Extract the (X, Y) coordinate from the center of the cell holding the provided text.  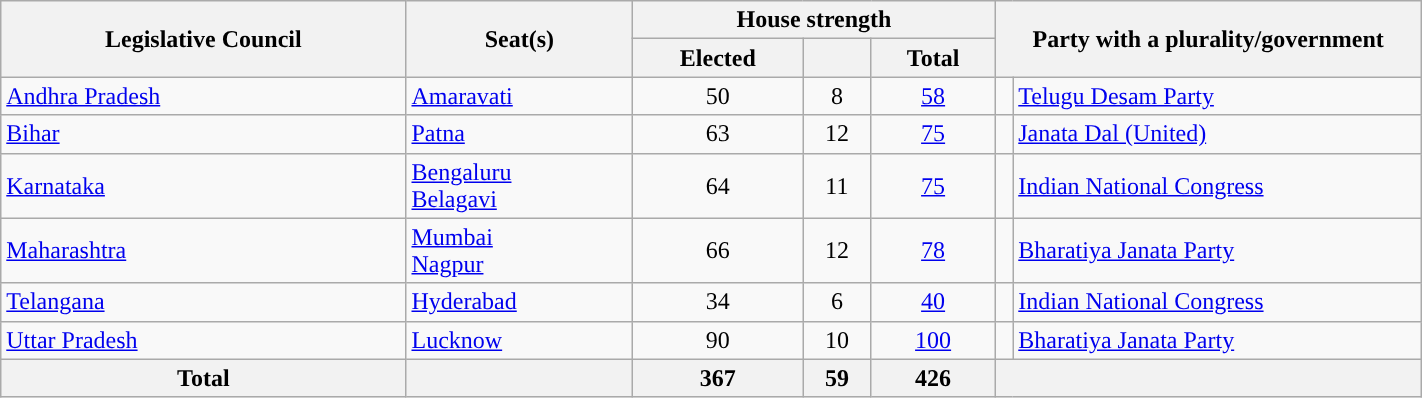
Elected (718, 58)
Janata Dal (United) (1218, 134)
Bengaluru Belagavi (520, 186)
6 (837, 302)
40 (933, 302)
367 (718, 378)
63 (718, 134)
Hyderabad (520, 302)
Telugu Desam Party (1218, 96)
Telangana (204, 302)
66 (718, 250)
64 (718, 186)
Seat(s) (520, 39)
Uttar Pradesh (204, 340)
58 (933, 96)
Bihar (204, 134)
Lucknow (520, 340)
Karnataka (204, 186)
426 (933, 378)
Legislative Council (204, 39)
10 (837, 340)
8 (837, 96)
Patna (520, 134)
100 (933, 340)
90 (718, 340)
11 (837, 186)
50 (718, 96)
Maharashtra (204, 250)
Amaravati (520, 96)
34 (718, 302)
59 (837, 378)
House strength (814, 20)
Party with a plurality/government (1208, 39)
Mumbai Nagpur (520, 250)
78 (933, 250)
Andhra Pradesh (204, 96)
